Output the [x, y] coordinate of the center of the cell containing the given text.  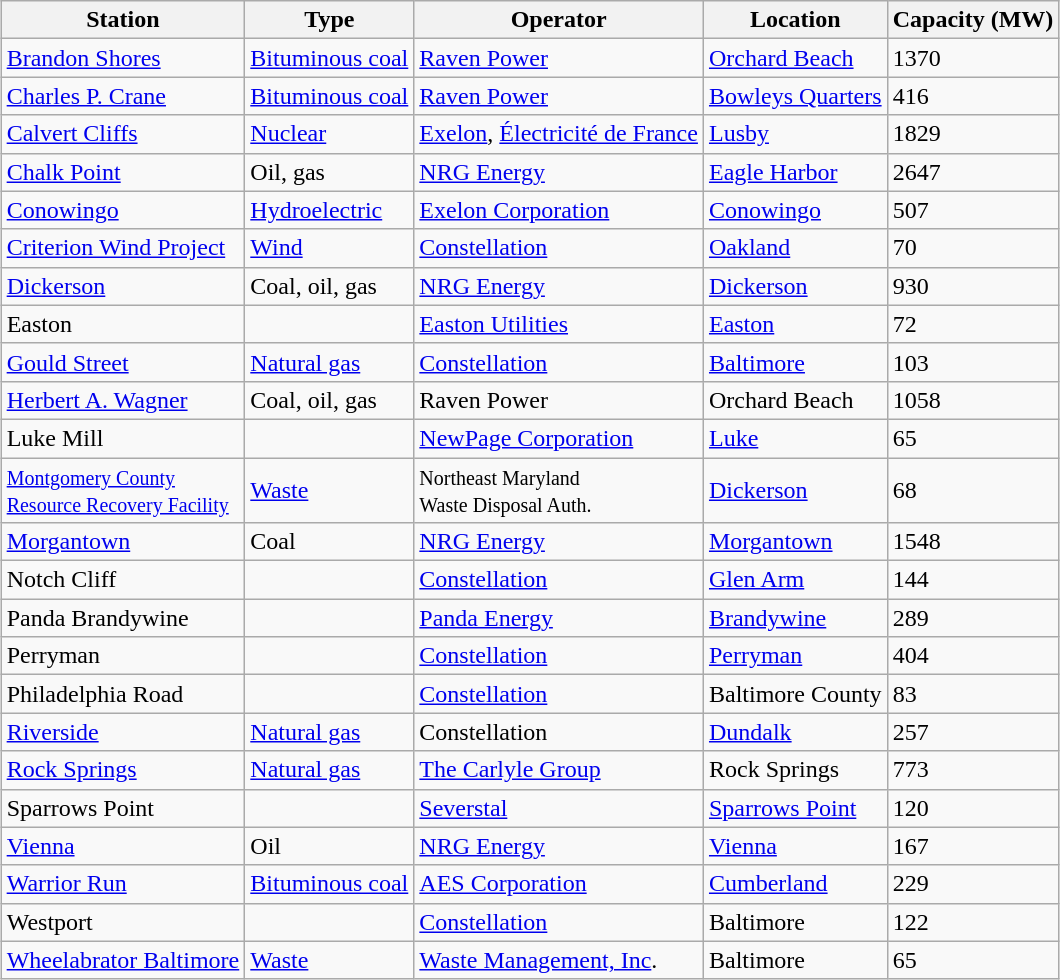
Philadelphia Road [123, 694]
Coal [330, 542]
Panda Brandywine [123, 618]
103 [973, 362]
Type [330, 20]
Capacity (MW) [973, 20]
507 [973, 210]
144 [973, 580]
Station [123, 20]
Location [795, 20]
Wind [330, 248]
773 [973, 770]
Chalk Point [123, 172]
AES Corporation [559, 884]
Luke Mill [123, 438]
Warrior Run [123, 884]
Montgomery CountyResource Recovery Facility [123, 490]
Oil, gas [330, 172]
122 [973, 922]
70 [973, 248]
Eagle Harbor [795, 172]
Herbert A. Wagner [123, 400]
404 [973, 656]
72 [973, 324]
Brandon Shores [123, 58]
Waste Management, Inc. [559, 960]
Westport [123, 922]
NewPage Corporation [559, 438]
Exelon Corporation [559, 210]
Easton Utilities [559, 324]
Bowleys Quarters [795, 96]
1548 [973, 542]
83 [973, 694]
Exelon, Électricité de France [559, 134]
Cumberland [795, 884]
289 [973, 618]
Oil [330, 846]
Oakland [795, 248]
Baltimore County [795, 694]
Brandywine [795, 618]
Nuclear [330, 134]
The Carlyle Group [559, 770]
Wheelabrator Baltimore [123, 960]
257 [973, 732]
2647 [973, 172]
416 [973, 96]
68 [973, 490]
229 [973, 884]
930 [973, 286]
Hydroelectric [330, 210]
Operator [559, 20]
Gould Street [123, 362]
Dundalk [795, 732]
1829 [973, 134]
Glen Arm [795, 580]
Charles P. Crane [123, 96]
Calvert Cliffs [123, 134]
167 [973, 846]
Luke [795, 438]
Northeast MarylandWaste Disposal Auth. [559, 490]
Notch Cliff [123, 580]
Severstal [559, 808]
1370 [973, 58]
Panda Energy [559, 618]
120 [973, 808]
Lusby [795, 134]
1058 [973, 400]
Criterion Wind Project [123, 248]
Riverside [123, 732]
